Return the [X, Y] coordinate for the center point of the cell that contains the specified text.  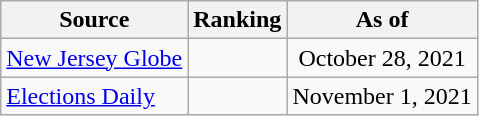
Source [94, 20]
As of [382, 20]
Ranking [238, 20]
Elections Daily [94, 96]
New Jersey Globe [94, 58]
October 28, 2021 [382, 58]
November 1, 2021 [382, 96]
